Locate the cell with the specified text and output its (X, Y) center coordinate. 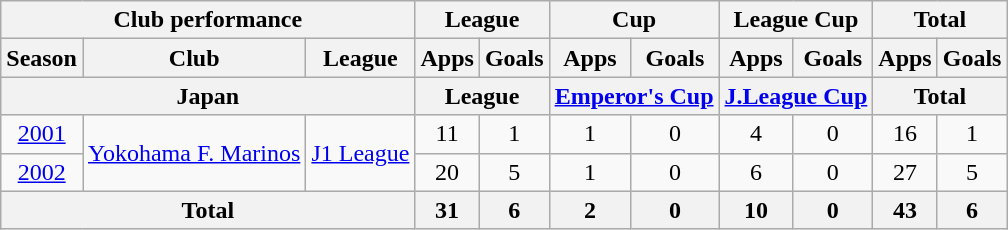
Yokohama F. Marinos (194, 153)
Cup (634, 20)
Emperor's Cup (634, 96)
Club performance (208, 20)
11 (447, 134)
League Cup (796, 20)
27 (905, 172)
2001 (42, 134)
Japan (208, 96)
20 (447, 172)
16 (905, 134)
Club (194, 58)
4 (756, 134)
10 (756, 210)
Season (42, 58)
2002 (42, 172)
43 (905, 210)
2 (590, 210)
31 (447, 210)
J.League Cup (796, 96)
J1 League (360, 153)
